Extract the [x, y] coordinate from the center of the cell holding the provided text.  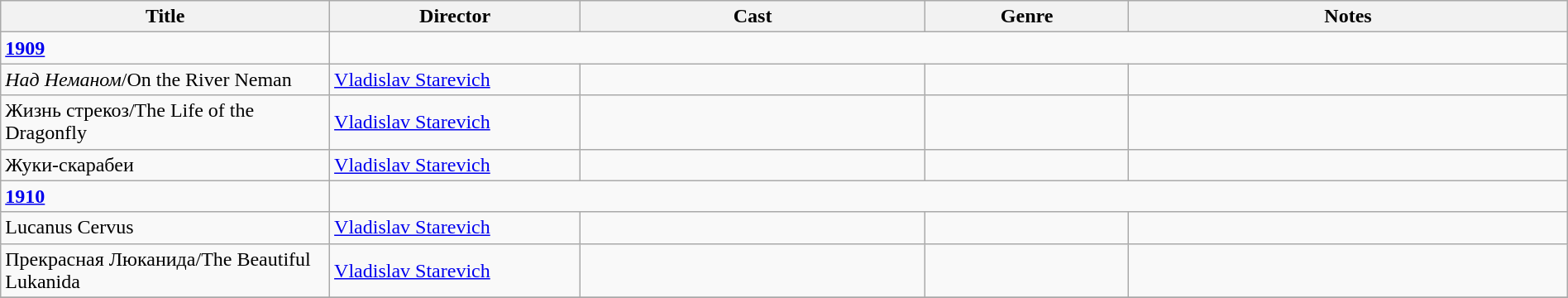
Жуки-скарабеи [165, 165]
Жизнь стрекоз/The Life of the Dragonfly [165, 123]
1909 [165, 48]
Genre [1026, 17]
Director [455, 17]
Title [165, 17]
Cast [753, 17]
Lucanus Cervus [165, 228]
Notes [1348, 17]
Над Неманом/On the River Neman [165, 79]
1910 [165, 196]
Прекрасная Люканида/The Beautiful Lukanida [165, 270]
